Detect which cell encompasses the target text, then output its (x, y) center coordinate. 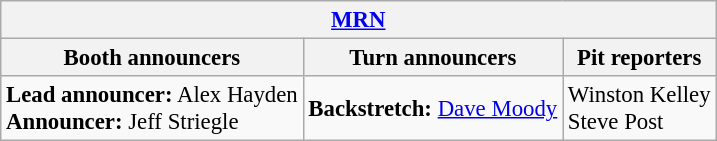
Pit reporters (640, 58)
Turn announcers (432, 58)
Winston KelleySteve Post (640, 108)
Lead announcer: Alex HaydenAnnouncer: Jeff Striegle (152, 108)
Booth announcers (152, 58)
Backstretch: Dave Moody (432, 108)
MRN (358, 20)
